Return [x, y] of the center of cell containing provided text 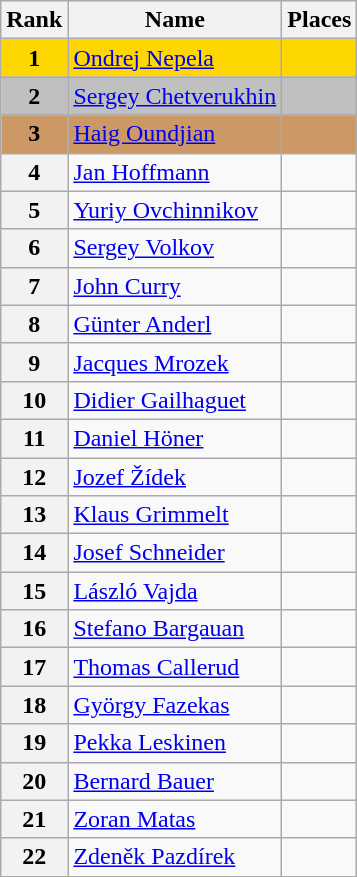
15 [34, 591]
12 [34, 477]
Ondrej Nepela [175, 58]
Pekka Leskinen [175, 743]
Sergey Chetverukhin [175, 96]
18 [34, 705]
John Curry [175, 286]
Sergey Volkov [175, 248]
Name [175, 20]
Jacques Mrozek [175, 362]
Zdeněk Pazdírek [175, 857]
7 [34, 286]
Bernard Bauer [175, 781]
10 [34, 400]
8 [34, 324]
Klaus Grimmelt [175, 515]
22 [34, 857]
17 [34, 667]
16 [34, 629]
Rank [34, 20]
21 [34, 819]
László Vajda [175, 591]
Jozef Žídek [175, 477]
György Fazekas [175, 705]
Günter Anderl [175, 324]
Yuriy Ovchinnikov [175, 210]
Didier Gailhaguet [175, 400]
Jan Hoffmann [175, 172]
3 [34, 134]
1 [34, 58]
Josef Schneider [175, 553]
Stefano Bargauan [175, 629]
Zoran Matas [175, 819]
Haig Oundjian [175, 134]
Places [320, 20]
2 [34, 96]
5 [34, 210]
6 [34, 248]
20 [34, 781]
19 [34, 743]
Daniel Höner [175, 438]
14 [34, 553]
11 [34, 438]
9 [34, 362]
4 [34, 172]
13 [34, 515]
Thomas Callerud [175, 667]
